Locate the cell with the specified text and output its (x, y) center coordinate. 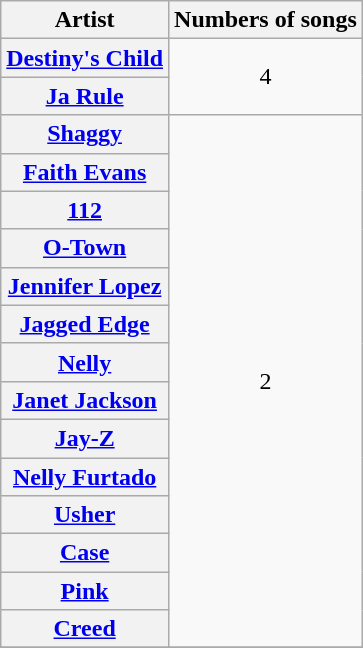
112 (85, 210)
2 (266, 382)
Ja Rule (85, 96)
Artist (85, 20)
Destiny's Child (85, 58)
Nelly Furtado (85, 477)
Case (85, 553)
Numbers of songs (266, 20)
Pink (85, 591)
Jay-Z (85, 438)
Usher (85, 515)
Jennifer Lopez (85, 286)
4 (266, 77)
O-Town (85, 248)
Faith Evans (85, 172)
Jagged Edge (85, 324)
Creed (85, 629)
Shaggy (85, 134)
Janet Jackson (85, 400)
Nelly (85, 362)
